From the cell containing the given text, extract its center point as [x, y] coordinate. 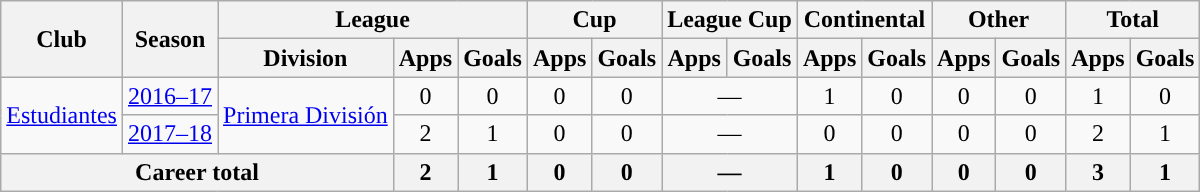
Primera División [306, 115]
3 [1098, 172]
League [373, 20]
Season [170, 39]
Cup [594, 20]
Other [999, 20]
2017–18 [170, 134]
Division [306, 58]
Club [62, 39]
League Cup [730, 20]
Career total [197, 172]
2016–17 [170, 96]
Estudiantes [62, 115]
Total [1133, 20]
Continental [864, 20]
